Provide the (x, y) coordinate of the cell's center where the given text is located.  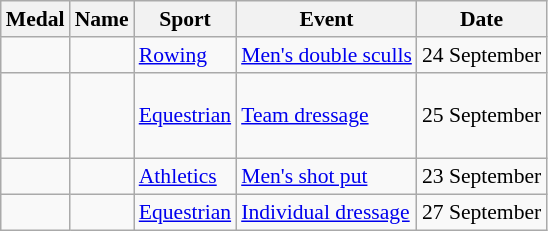
23 September (482, 177)
Individual dressage (326, 213)
Men's double sculls (326, 55)
Medal (36, 19)
25 September (482, 116)
24 September (482, 55)
27 September (482, 213)
Event (326, 19)
Team dressage (326, 116)
Sport (185, 19)
Athletics (185, 177)
Rowing (185, 55)
Date (482, 19)
Name (102, 19)
Men's shot put (326, 177)
